Return [x, y] of the center of cell containing provided text 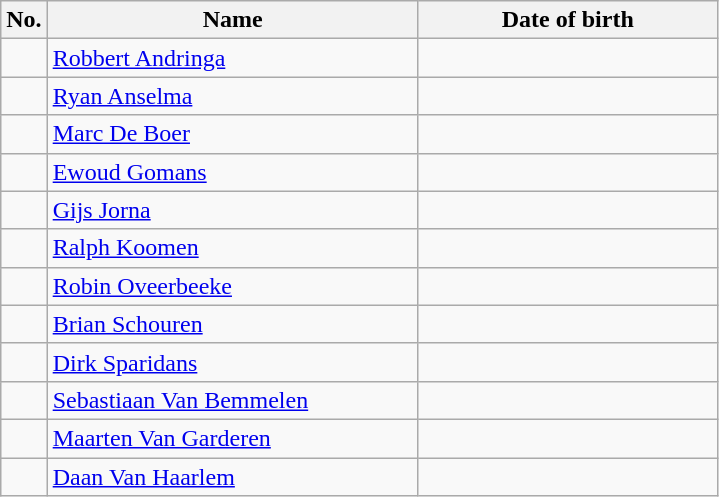
Brian Schouren [232, 324]
Robbert Andringa [232, 58]
Ewoud Gomans [232, 172]
Ryan Anselma [232, 96]
Daan Van Haarlem [232, 477]
Sebastiaan Van Bemmelen [232, 400]
Robin Oveerbeeke [232, 286]
Name [232, 20]
No. [24, 20]
Ralph Koomen [232, 248]
Gijs Jorna [232, 210]
Date of birth [568, 20]
Maarten Van Garderen [232, 438]
Marc De Boer [232, 134]
Dirk Sparidans [232, 362]
